Extract the (X, Y) coordinate from the center of the cell holding the provided text.  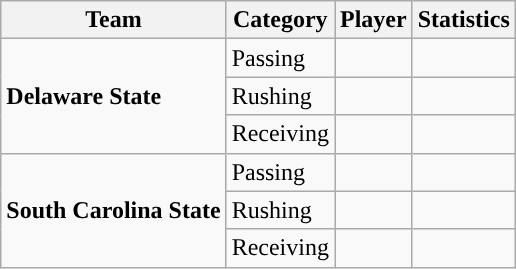
Statistics (464, 20)
South Carolina State (114, 210)
Player (373, 20)
Team (114, 20)
Delaware State (114, 96)
Category (280, 20)
